Identify which cell holds the provided text, then report its (X, Y) central coordinate. 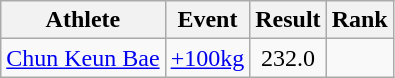
Rank (360, 20)
Athlete (83, 20)
Result (288, 20)
+100kg (208, 58)
Chun Keun Bae (83, 58)
232.0 (288, 58)
Event (208, 20)
